Detect which cell encompasses the target text, then output its [X, Y] center coordinate. 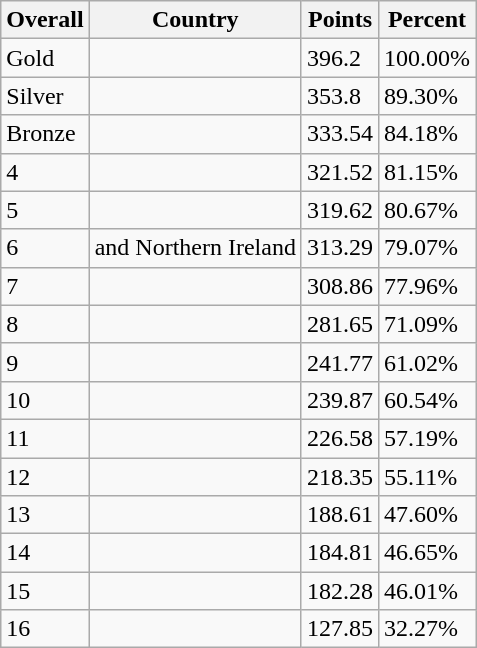
188.61 [340, 515]
60.54% [428, 400]
81.15% [428, 172]
89.30% [428, 96]
and Northern Ireland [195, 248]
32.27% [428, 629]
12 [45, 477]
Silver [45, 96]
239.87 [340, 400]
Gold [45, 58]
308.86 [340, 286]
313.29 [340, 248]
353.8 [340, 96]
13 [45, 515]
47.60% [428, 515]
Points [340, 20]
Bronze [45, 134]
281.65 [340, 324]
11 [45, 438]
79.07% [428, 248]
6 [45, 248]
5 [45, 210]
46.65% [428, 553]
10 [45, 400]
241.77 [340, 362]
184.81 [340, 553]
182.28 [340, 591]
80.67% [428, 210]
319.62 [340, 210]
9 [45, 362]
4 [45, 172]
71.09% [428, 324]
61.02% [428, 362]
Overall [45, 20]
100.00% [428, 58]
218.35 [340, 477]
396.2 [340, 58]
Country [195, 20]
226.58 [340, 438]
55.11% [428, 477]
46.01% [428, 591]
14 [45, 553]
8 [45, 324]
333.54 [340, 134]
16 [45, 629]
127.85 [340, 629]
57.19% [428, 438]
321.52 [340, 172]
15 [45, 591]
84.18% [428, 134]
77.96% [428, 286]
Percent [428, 20]
7 [45, 286]
